Extract the [X, Y] coordinate from the center of the cell holding the provided text.  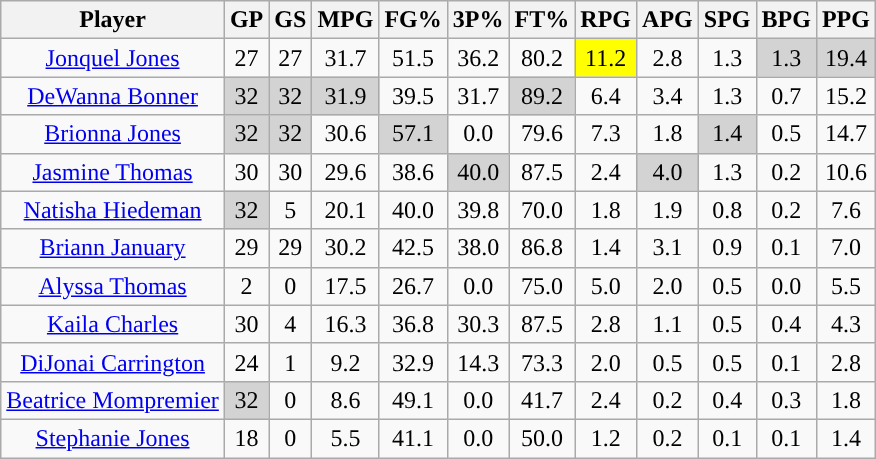
0.8 [727, 210]
MPG [346, 20]
1.2 [606, 438]
30.6 [346, 134]
Player [113, 20]
36.8 [413, 324]
0.9 [727, 248]
26.7 [413, 286]
39.8 [478, 210]
Briann January [113, 248]
9.2 [346, 362]
89.2 [542, 96]
39.5 [413, 96]
41.7 [542, 400]
Jasmine Thomas [113, 172]
79.6 [542, 134]
38.0 [478, 248]
4.3 [846, 324]
42.5 [413, 248]
19.4 [846, 58]
4.0 [668, 172]
8.6 [346, 400]
APG [668, 20]
80.2 [542, 58]
3.4 [668, 96]
73.3 [542, 362]
17.5 [346, 286]
1.1 [668, 324]
16.3 [346, 324]
GS [290, 20]
49.1 [413, 400]
RPG [606, 20]
FG% [413, 20]
41.1 [413, 438]
24 [246, 362]
51.5 [413, 58]
11.2 [606, 58]
57.1 [413, 134]
14.3 [478, 362]
20.1 [346, 210]
14.7 [846, 134]
2 [246, 286]
Alyssa Thomas [113, 286]
Stephanie Jones [113, 438]
Brionna Jones [113, 134]
Beatrice Mompremier [113, 400]
5 [290, 210]
10.6 [846, 172]
FT% [542, 20]
BPG [786, 20]
7.3 [606, 134]
86.8 [542, 248]
7.6 [846, 210]
DeWanna Bonner [113, 96]
Natisha Hiedeman [113, 210]
50.0 [542, 438]
29.6 [346, 172]
PPG [846, 20]
30.3 [478, 324]
SPG [727, 20]
Jonquel Jones [113, 58]
36.2 [478, 58]
DiJonai Carrington [113, 362]
5.0 [606, 286]
31.9 [346, 96]
32.9 [413, 362]
75.0 [542, 286]
1 [290, 362]
15.2 [846, 96]
Kaila Charles [113, 324]
0.7 [786, 96]
1.9 [668, 210]
7.0 [846, 248]
30.2 [346, 248]
4 [290, 324]
GP [246, 20]
70.0 [542, 210]
38.6 [413, 172]
6.4 [606, 96]
3.1 [668, 248]
18 [246, 438]
3P% [478, 20]
0.3 [786, 400]
